Output the (X, Y) coordinate of the center of the cell containing the given text.  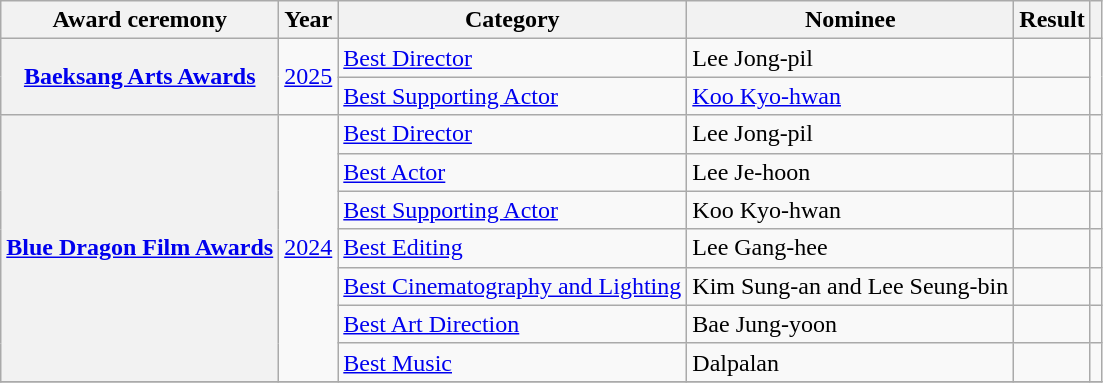
Lee Gang-hee (850, 248)
Best Cinematography and Lighting (512, 286)
Blue Dragon Film Awards (140, 248)
2024 (308, 248)
Kim Sung-an and Lee Seung-bin (850, 286)
Category (512, 20)
Bae Jung-yoon (850, 324)
Best Art Direction (512, 324)
Award ceremony (140, 20)
Best Actor (512, 172)
Nominee (850, 20)
Best Editing (512, 248)
Result (1052, 20)
Baeksang Arts Awards (140, 77)
Lee Je-hoon (850, 172)
Year (308, 20)
Dalpalan (850, 362)
2025 (308, 77)
Best Music (512, 362)
